For the text-containing cell, return its midpoint in (x, y) coordinate format. 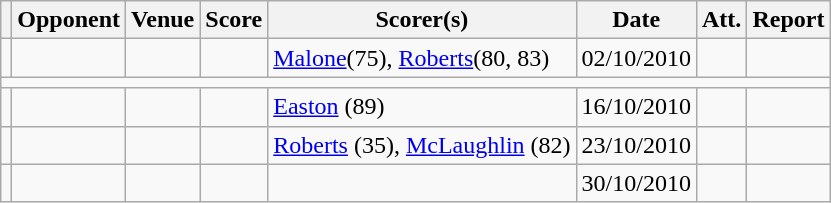
02/10/2010 (636, 58)
Score (234, 20)
Venue (163, 20)
Roberts (35), McLaughlin (82) (422, 145)
30/10/2010 (636, 183)
Scorer(s) (422, 20)
Opponent (69, 20)
23/10/2010 (636, 145)
Report (788, 20)
Date (636, 20)
16/10/2010 (636, 107)
Easton (89) (422, 107)
Malone(75), Roberts(80, 83) (422, 58)
Att. (721, 20)
